Search for the cell housing the specified text and yield its (x, y) center coordinate. 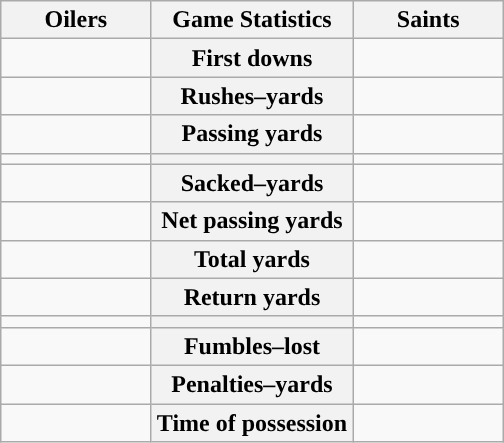
Penalties–yards (252, 384)
Fumbles–lost (252, 346)
Game Statistics (252, 20)
Oilers (76, 20)
Sacked–yards (252, 183)
Net passing yards (252, 221)
Time of possession (252, 423)
Rushes–yards (252, 96)
Saints (428, 20)
Return yards (252, 297)
Passing yards (252, 134)
Total yards (252, 259)
First downs (252, 58)
